From the cell containing the given text, extract its center point as (x, y) coordinate. 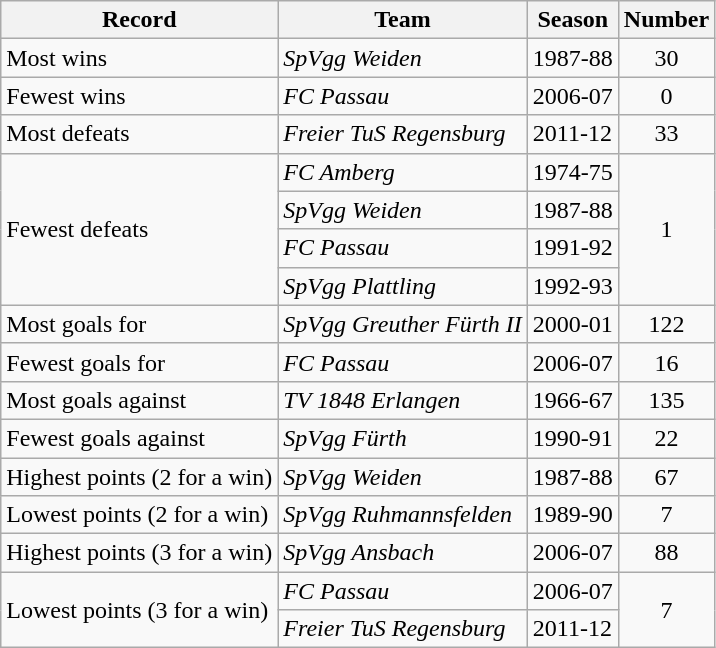
30 (666, 58)
Season (572, 20)
33 (666, 134)
0 (666, 96)
SpVgg Ansbach (402, 553)
1992-93 (572, 286)
Number (666, 20)
Highest points (3 for a win) (140, 553)
Most goals against (140, 400)
2000-01 (572, 324)
Record (140, 20)
1991-92 (572, 248)
FC Amberg (402, 172)
1989-90 (572, 515)
Fewest defeats (140, 229)
Most goals for (140, 324)
Lowest points (2 for a win) (140, 515)
SpVgg Ruhmannsfelden (402, 515)
Most defeats (140, 134)
1990-91 (572, 438)
Team (402, 20)
SpVgg Fürth (402, 438)
Lowest points (3 for a win) (140, 610)
1974-75 (572, 172)
135 (666, 400)
1 (666, 229)
Most wins (140, 58)
Fewest wins (140, 96)
88 (666, 553)
122 (666, 324)
67 (666, 477)
22 (666, 438)
SpVgg Greuther Fürth II (402, 324)
SpVgg Plattling (402, 286)
Highest points (2 for a win) (140, 477)
TV 1848 Erlangen (402, 400)
16 (666, 362)
1966-67 (572, 400)
Fewest goals against (140, 438)
Fewest goals for (140, 362)
